Extract the (x, y) coordinate from the center of the cell holding the provided text.  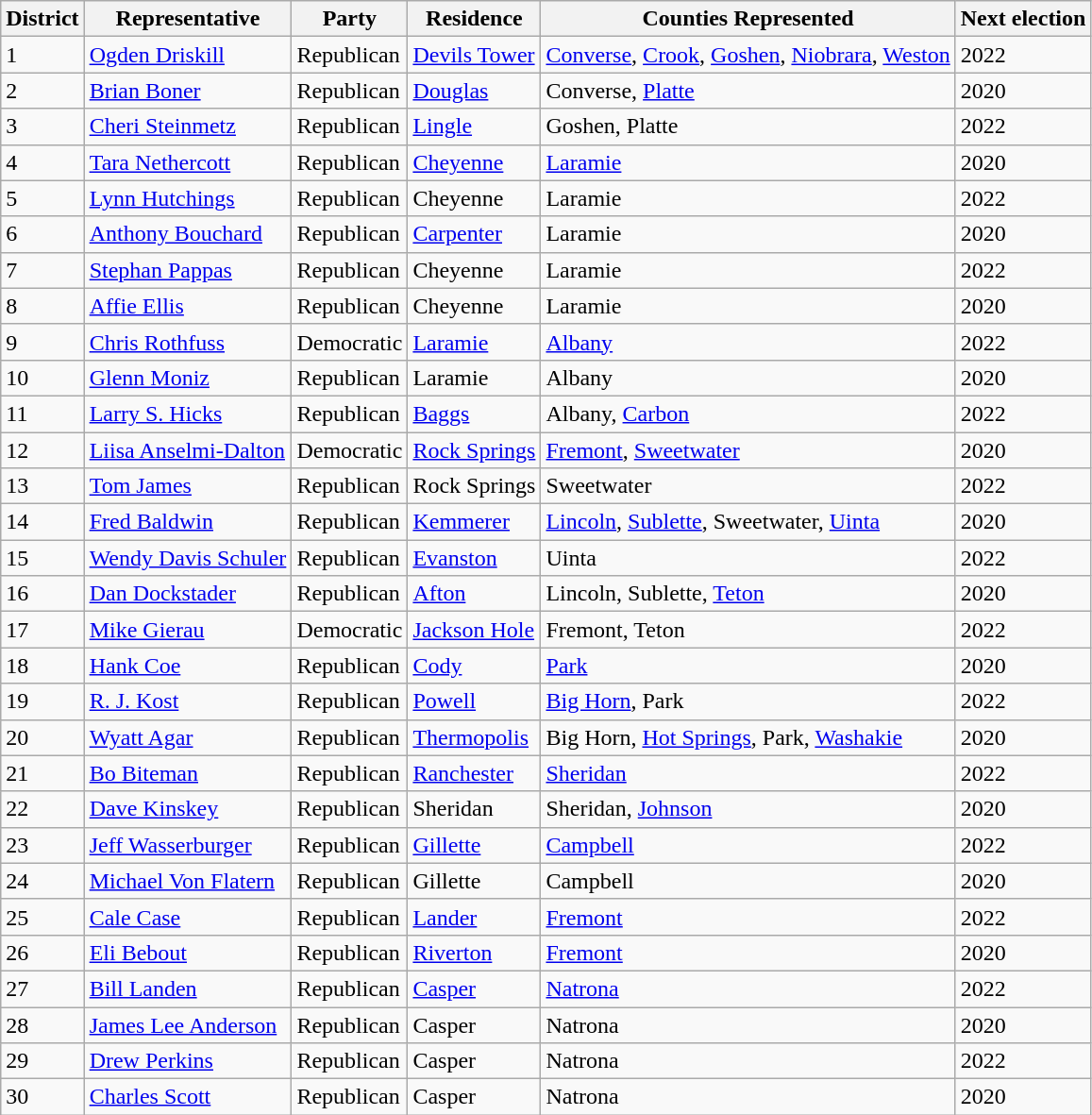
15 (42, 558)
Lingle (474, 127)
Drew Perkins (188, 1061)
Michael Von Flatern (188, 881)
2 (42, 91)
Bo Biteman (188, 773)
10 (42, 378)
30 (42, 1097)
Ogden Driskill (188, 55)
21 (42, 773)
Albany, Carbon (748, 414)
Counties Represented (748, 19)
23 (42, 845)
Tom James (188, 486)
Tara Nethercott (188, 162)
Anthony Bouchard (188, 234)
Jeff Wasserburger (188, 845)
Liisa Anselmi-Dalton (188, 450)
Fremont, Teton (748, 630)
Converse, Crook, Goshen, Niobrara, Weston (748, 55)
Douglas (474, 91)
Dave Kinskey (188, 809)
Kemmerer (474, 522)
17 (42, 630)
District (42, 19)
9 (42, 342)
Residence (474, 19)
James Lee Anderson (188, 1024)
Mike Gierau (188, 630)
Charles Scott (188, 1097)
27 (42, 988)
Chris Rothfuss (188, 342)
Cody (474, 666)
Dan Dockstader (188, 594)
Thermopolis (474, 737)
Bill Landen (188, 988)
24 (42, 881)
7 (42, 270)
18 (42, 666)
Wendy Davis Schuler (188, 558)
Lynn Hutchings (188, 198)
Stephan Pappas (188, 270)
20 (42, 737)
29 (42, 1061)
Hank Coe (188, 666)
3 (42, 127)
Sheridan, Johnson (748, 809)
25 (42, 917)
Glenn Moniz (188, 378)
22 (42, 809)
Lander (474, 917)
Cale Case (188, 917)
R. J. Kost (188, 701)
5 (42, 198)
Representative (188, 19)
6 (42, 234)
Converse, Platte (748, 91)
11 (42, 414)
Eli Bebout (188, 953)
Fred Baldwin (188, 522)
Uinta (748, 558)
Sweetwater (748, 486)
Park (748, 666)
Big Horn, Park (748, 701)
Afton (474, 594)
8 (42, 306)
Big Horn, Hot Springs, Park, Washakie (748, 737)
13 (42, 486)
Ranchester (474, 773)
Cheri Steinmetz (188, 127)
28 (42, 1024)
14 (42, 522)
16 (42, 594)
Devils Tower (474, 55)
26 (42, 953)
Affie Ellis (188, 306)
Lincoln, Sublette, Sweetwater, Uinta (748, 522)
Riverton (474, 953)
1 (42, 55)
Larry S. Hicks (188, 414)
Next election (1023, 19)
Brian Boner (188, 91)
4 (42, 162)
12 (42, 450)
19 (42, 701)
Lincoln, Sublette, Teton (748, 594)
Fremont, Sweetwater (748, 450)
Evanston (474, 558)
Powell (474, 701)
Goshen, Platte (748, 127)
Party (349, 19)
Baggs (474, 414)
Jackson Hole (474, 630)
Carpenter (474, 234)
Wyatt Agar (188, 737)
